Pinpoint the cell where the given text exists, returning its [x, y] midpoint coordinate. 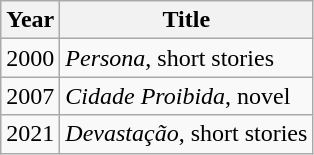
Year [30, 20]
Cidade Proibida, novel [186, 96]
Title [186, 20]
2021 [30, 134]
Devastação, short stories [186, 134]
Persona, short stories [186, 58]
2000 [30, 58]
2007 [30, 96]
